Extract the (X, Y) coordinate from the center of the cell holding the provided text.  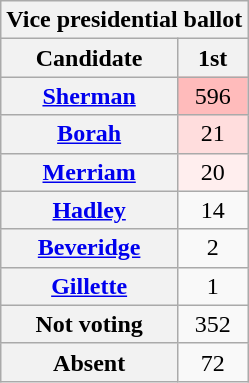
Merriam (90, 172)
Hadley (90, 210)
Vice presidential ballot (124, 20)
14 (213, 210)
2 (213, 248)
Borah (90, 134)
Sherman (90, 96)
Not voting (90, 324)
1 (213, 286)
20 (213, 172)
352 (213, 324)
1st (213, 58)
596 (213, 96)
Gillette (90, 286)
Candidate (90, 58)
21 (213, 134)
72 (213, 362)
Absent (90, 362)
Beveridge (90, 248)
